For the text-containing cell, return its midpoint in (x, y) coordinate format. 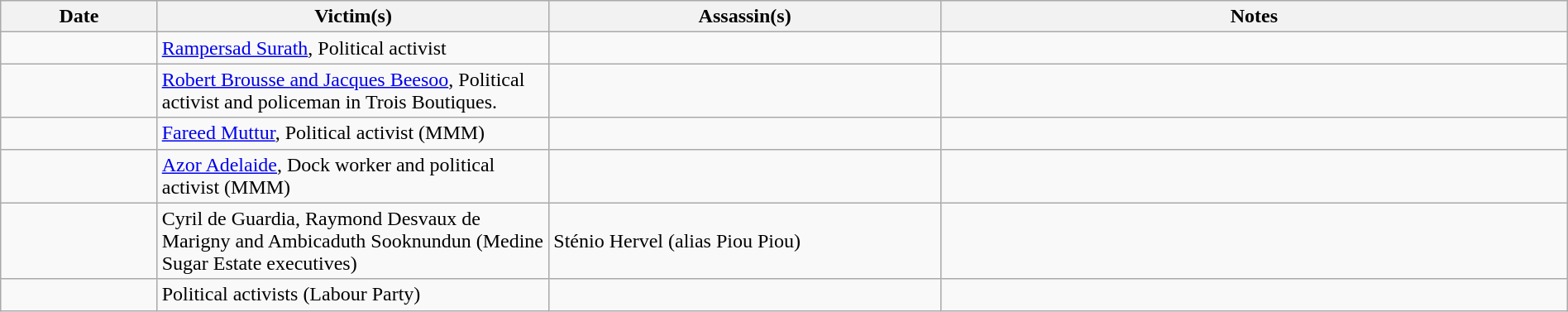
Victim(s) (353, 17)
Political activists (Labour Party) (353, 295)
Rampersad Surath, Political activist (353, 48)
Sténio Hervel (alias Piou Piou) (745, 241)
Fareed Muttur, Political activist (MMM) (353, 133)
Azor Adelaide, Dock worker and political activist (MMM) (353, 175)
Assassin(s) (745, 17)
Notes (1254, 17)
Robert Brousse and Jacques Beesoo, Political activist and policeman in Trois Boutiques. (353, 91)
Cyril de Guardia, Raymond Desvaux de Marigny and Ambicaduth Sooknundun (Medine Sugar Estate executives) (353, 241)
Date (79, 17)
